Find where the given text appears and provide that cell's center as (x, y) coordinate. 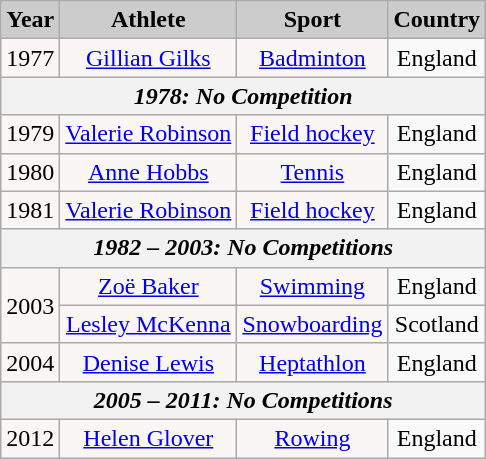
1977 (30, 58)
Year (30, 20)
2005 – 2011: No Competitions (244, 400)
1978: No Competition (244, 96)
Rowing (312, 438)
Athlete (148, 20)
Tennis (312, 172)
Swimming (312, 286)
Country (437, 20)
Denise Lewis (148, 362)
Sport (312, 20)
Helen Glover (148, 438)
Anne Hobbs (148, 172)
Heptathlon (312, 362)
Scotland (437, 324)
2004 (30, 362)
2012 (30, 438)
Zoë Baker (148, 286)
1980 (30, 172)
2003 (30, 305)
1982 – 2003: No Competitions (244, 248)
Gillian Gilks (148, 58)
1979 (30, 134)
Lesley McKenna (148, 324)
Snowboarding (312, 324)
Badminton (312, 58)
1981 (30, 210)
